Capture the cell that displays the provided text and extract its (x, y) central coordinate. 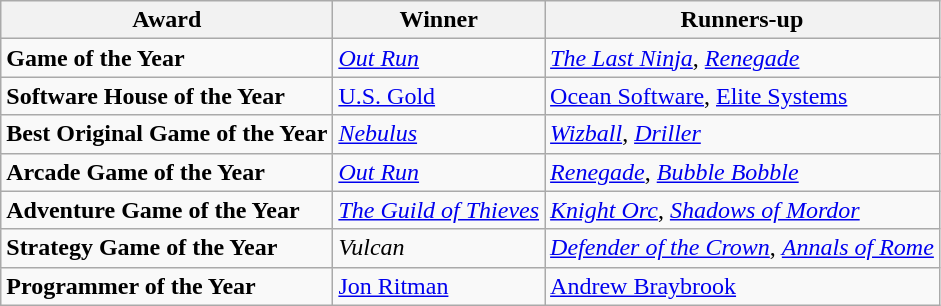
Defender of the Crown, Annals of Rome (742, 248)
Best Original Game of the Year (167, 134)
Wizball, Driller (742, 134)
Programmer of the Year (167, 286)
Strategy Game of the Year (167, 248)
U.S. Gold (439, 96)
Renegade, Bubble Bobble (742, 172)
Software House of the Year (167, 96)
Nebulus (439, 134)
Game of the Year (167, 58)
Award (167, 20)
Runners-up (742, 20)
Ocean Software, Elite Systems (742, 96)
Winner (439, 20)
Jon Ritman (439, 286)
Arcade Game of the Year (167, 172)
Vulcan (439, 248)
Andrew Braybrook (742, 286)
Adventure Game of the Year (167, 210)
The Guild of Thieves (439, 210)
Knight Orc, Shadows of Mordor (742, 210)
The Last Ninja, Renegade (742, 58)
